Detect which cell encompasses the target text, then output its [X, Y] center coordinate. 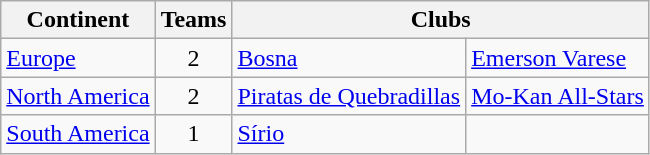
Clubs [440, 20]
Mo-Kan All-Stars [558, 96]
Teams [194, 20]
Piratas de Quebradillas [349, 96]
Europe [78, 58]
Emerson Varese [558, 58]
Continent [78, 20]
North America [78, 96]
Sírio [349, 134]
Bosna [349, 58]
South America [78, 134]
1 [194, 134]
